Identify which cell holds the provided text, then report its [x, y] central coordinate. 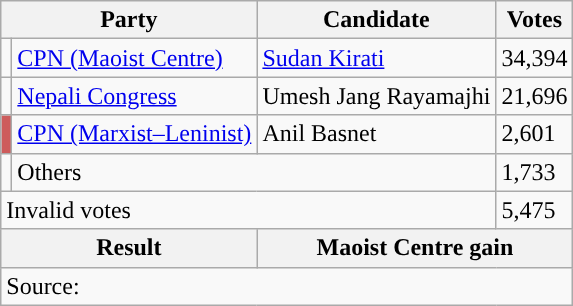
2,601 [534, 134]
Sudan Kirati [376, 58]
Maoist Centre gain [415, 248]
Source: [287, 286]
Umesh Jang Rayamajhi [376, 96]
Others [254, 172]
Votes [534, 20]
1,733 [534, 172]
Candidate [376, 20]
CPN (Maoist Centre) [134, 58]
Invalid votes [248, 210]
5,475 [534, 210]
34,394 [534, 58]
Anil Basnet [376, 134]
Party [129, 20]
21,696 [534, 96]
Result [129, 248]
CPN (Marxist–Leninist) [134, 134]
Nepali Congress [134, 96]
